Locate the cell with the specified text and output its (x, y) center coordinate. 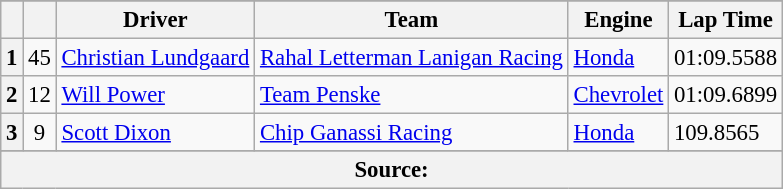
3 (12, 133)
Team Penske (412, 95)
9 (40, 133)
12 (40, 95)
45 (40, 58)
2 (12, 95)
Lap Time (726, 20)
Will Power (156, 95)
Chevrolet (618, 95)
01:09.5588 (726, 58)
Source: (392, 170)
1 (12, 58)
Engine (618, 20)
109.8565 (726, 133)
Team (412, 20)
Driver (156, 20)
Chip Ganassi Racing (412, 133)
Scott Dixon (156, 133)
01:09.6899 (726, 95)
Christian Lundgaard (156, 58)
Rahal Letterman Lanigan Racing (412, 58)
